Detect which cell encompasses the target text, then output its [X, Y] center coordinate. 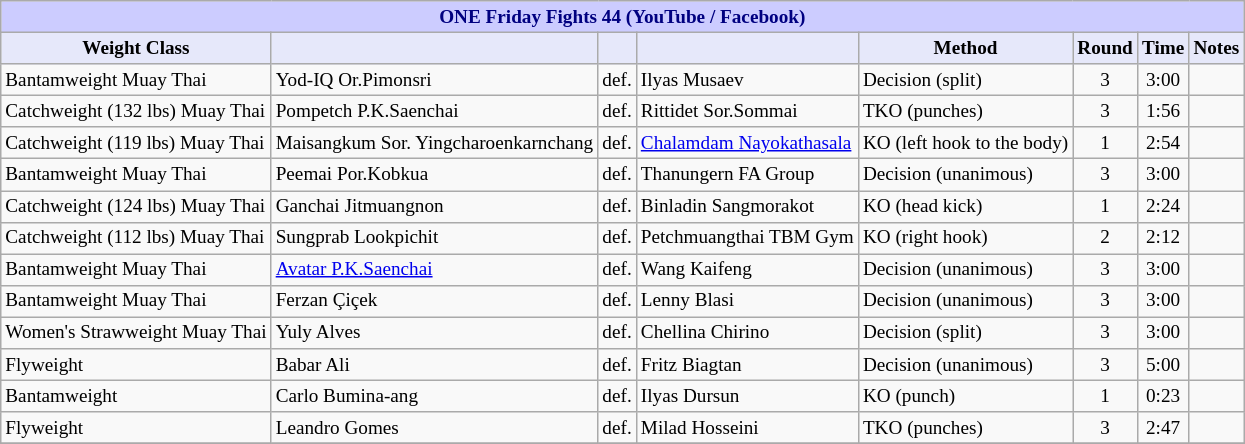
Method [965, 48]
Petchmuangthai TBM Gym [747, 238]
Milad Hosseini [747, 428]
Time [1162, 48]
Maisangkum Sor. Yingcharoenkarnchang [434, 143]
1:56 [1162, 111]
Yuly Alves [434, 333]
Ilyas Dursun [747, 396]
KO (left hook to the body) [965, 143]
2:24 [1162, 206]
ONE Friday Fights 44 (YouTube / Facebook) [622, 17]
Fritz Biagtan [747, 365]
KO (punch) [965, 396]
Leandro Gomes [434, 428]
Sungprab Lookpichit [434, 238]
Wang Kaifeng [747, 270]
Catchweight (119 lbs) Muay Thai [136, 143]
Peemai Por.Kobkua [434, 175]
Catchweight (112 lbs) Muay Thai [136, 238]
Chalamdam Nayokathasala [747, 143]
Yod-IQ Or.Pimonsri [434, 80]
2:54 [1162, 143]
Avatar P.K.Saenchai [434, 270]
Weight Class [136, 48]
KO (right hook) [965, 238]
Women's Strawweight Muay Thai [136, 333]
Chellina Chirino [747, 333]
Round [1106, 48]
Carlo Bumina-ang [434, 396]
KO (head kick) [965, 206]
Catchweight (132 lbs) Muay Thai [136, 111]
Ganchai Jitmuangnon [434, 206]
Pompetch P.K.Saenchai [434, 111]
5:00 [1162, 365]
Ilyas Musaev [747, 80]
2:47 [1162, 428]
2:12 [1162, 238]
0:23 [1162, 396]
Catchweight (124 lbs) Muay Thai [136, 206]
Notes [1216, 48]
2 [1106, 238]
Binladin Sangmorakot [747, 206]
Ferzan Çiçek [434, 301]
Bantamweight [136, 396]
Babar Ali [434, 365]
Rittidet Sor.Sommai [747, 111]
Lenny Blasi [747, 301]
Thanungern FA Group [747, 175]
